For the text-containing cell, return its midpoint in [x, y] coordinate format. 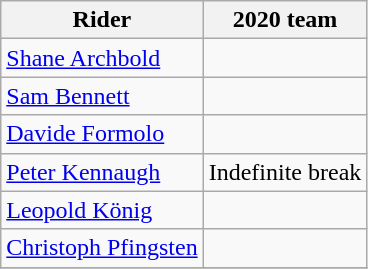
Christoph Pfingsten [102, 248]
2020 team [285, 20]
Peter Kennaugh [102, 172]
Rider [102, 20]
Leopold König [102, 210]
Indefinite break [285, 172]
Davide Formolo [102, 134]
Shane Archbold [102, 58]
Sam Bennett [102, 96]
